Determine the (X, Y) coordinate at the center of the cell enclosing the given text.  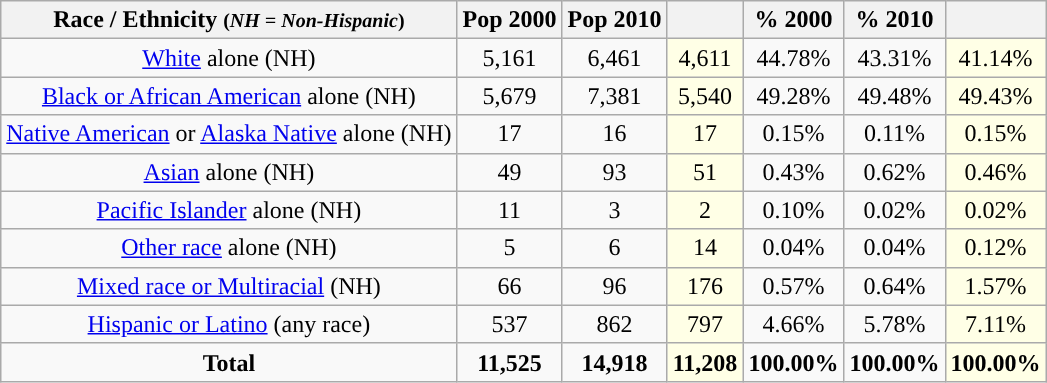
5 (510, 248)
14 (705, 248)
49 (510, 172)
2 (705, 210)
Other race alone (NH) (229, 248)
43.31% (894, 58)
11 (510, 210)
16 (614, 134)
537 (510, 324)
96 (614, 286)
93 (614, 172)
6,461 (614, 58)
6 (614, 248)
Pop 2010 (614, 20)
49.28% (794, 96)
0.62% (894, 172)
7.11% (996, 324)
49.43% (996, 96)
11,525 (510, 362)
0.43% (794, 172)
Total (229, 362)
Race / Ethnicity (NH = Non-Hispanic) (229, 20)
5,540 (705, 96)
Asian alone (NH) (229, 172)
4.66% (794, 324)
0.57% (794, 286)
0.10% (794, 210)
1.57% (996, 286)
49.48% (894, 96)
0.46% (996, 172)
7,381 (614, 96)
Pacific Islander alone (NH) (229, 210)
5,679 (510, 96)
0.64% (894, 286)
0.12% (996, 248)
4,611 (705, 58)
Mixed race or Multiracial (NH) (229, 286)
Black or African American alone (NH) (229, 96)
797 (705, 324)
White alone (NH) (229, 58)
3 (614, 210)
176 (705, 286)
% 2010 (894, 20)
Native American or Alaska Native alone (NH) (229, 134)
11,208 (705, 362)
66 (510, 286)
5.78% (894, 324)
44.78% (794, 58)
0.11% (894, 134)
14,918 (614, 362)
Hispanic or Latino (any race) (229, 324)
862 (614, 324)
41.14% (996, 58)
% 2000 (794, 20)
Pop 2000 (510, 20)
5,161 (510, 58)
51 (705, 172)
